Scan for the cell matching the given text and deliver its (X, Y) coordinate at center. 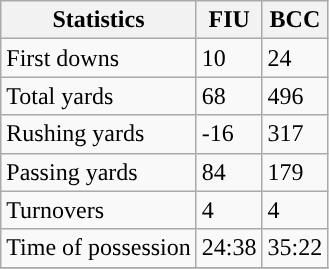
Time of possession (99, 248)
317 (295, 134)
Passing yards (99, 172)
-16 (229, 134)
68 (229, 96)
24:38 (229, 248)
FIU (229, 20)
Total yards (99, 96)
Statistics (99, 20)
Turnovers (99, 210)
BCC (295, 20)
496 (295, 96)
Rushing yards (99, 134)
35:22 (295, 248)
First downs (99, 58)
179 (295, 172)
24 (295, 58)
10 (229, 58)
84 (229, 172)
